Search for the cell housing the specified text and yield its (x, y) center coordinate. 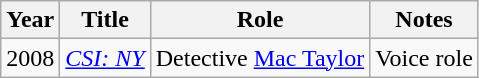
CSI: NY (105, 58)
Title (105, 20)
Year (30, 20)
Detective Mac Taylor (260, 58)
Role (260, 20)
Notes (424, 20)
2008 (30, 58)
Voice role (424, 58)
